Find where the given text appears and provide that cell's center as [x, y] coordinate. 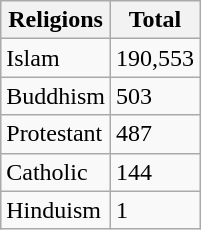
Total [156, 20]
487 [156, 134]
190,553 [156, 58]
Religions [56, 20]
1 [156, 210]
Hinduism [56, 210]
Protestant [56, 134]
144 [156, 172]
Catholic [56, 172]
Buddhism [56, 96]
503 [156, 96]
Islam [56, 58]
